Detect which cell encompasses the target text, then output its (X, Y) center coordinate. 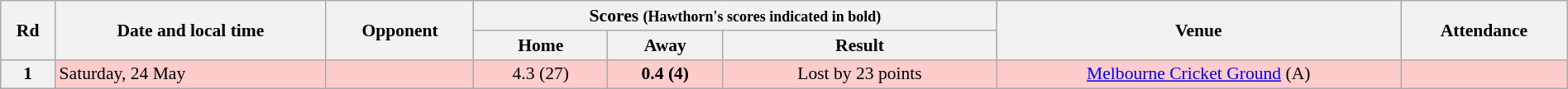
Result (860, 45)
Home (541, 45)
0.4 (4) (665, 74)
Attendance (1484, 30)
Rd (28, 30)
Venue (1199, 30)
Scores (Hawthorn's scores indicated in bold) (735, 16)
Opponent (400, 30)
4.3 (27) (541, 74)
Date and local time (190, 30)
Lost by 23 points (860, 74)
Away (665, 45)
Saturday, 24 May (190, 74)
1 (28, 74)
Melbourne Cricket Ground (A) (1199, 74)
